Extract the [X, Y] coordinate from the center of the cell holding the provided text.  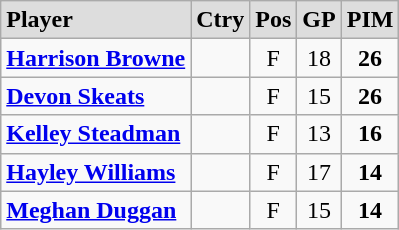
17 [319, 172]
GP [319, 20]
Meghan Duggan [96, 210]
Kelley Steadman [96, 134]
Hayley Williams [96, 172]
PIM [370, 20]
Devon Skeats [96, 96]
Player [96, 20]
18 [319, 58]
Ctry [220, 20]
Harrison Browne [96, 58]
16 [370, 134]
13 [319, 134]
Pos [274, 20]
